Provide the [x, y] coordinate of the cell's center where the given text is located.  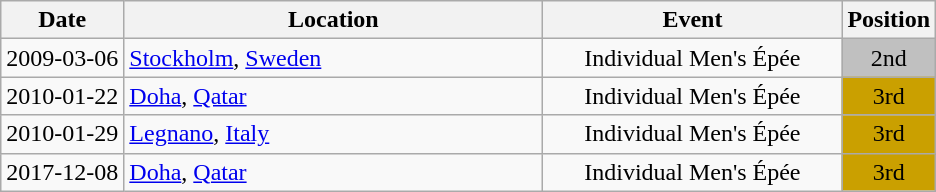
Date [62, 20]
2009-03-06 [62, 58]
2017-12-08 [62, 172]
Location [334, 20]
Event [692, 20]
2010-01-22 [62, 96]
Stockholm, Sweden [334, 58]
2010-01-29 [62, 134]
2nd [889, 58]
Position [889, 20]
Legnano, Italy [334, 134]
